Locate the cell with the specified text and output its (x, y) center coordinate. 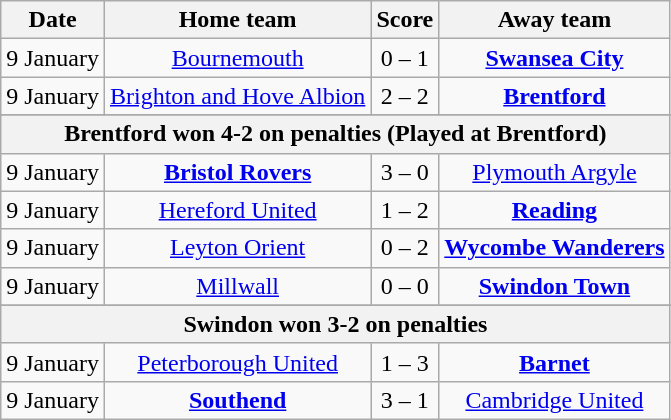
Southend (237, 400)
1 – 3 (405, 362)
0 – 2 (405, 248)
Score (405, 20)
Leyton Orient (237, 248)
3 – 1 (405, 400)
Cambridge United (554, 400)
2 – 2 (405, 96)
Barnet (554, 362)
0 – 1 (405, 58)
Date (53, 20)
Swindon Town (554, 286)
0 – 0 (405, 286)
Brentford (554, 96)
Home team (237, 20)
Millwall (237, 286)
Away team (554, 20)
3 – 0 (405, 172)
Bristol Rovers (237, 172)
Bournemouth (237, 58)
Wycombe Wanderers (554, 248)
Swansea City (554, 58)
Hereford United (237, 210)
Brighton and Hove Albion (237, 96)
Reading (554, 210)
1 – 2 (405, 210)
Plymouth Argyle (554, 172)
Swindon won 3-2 on penalties (336, 324)
Peterborough United (237, 362)
Brentford won 4-2 on penalties (Played at Brentford) (336, 134)
